Scan for the cell matching the given text and deliver its (X, Y) coordinate at center. 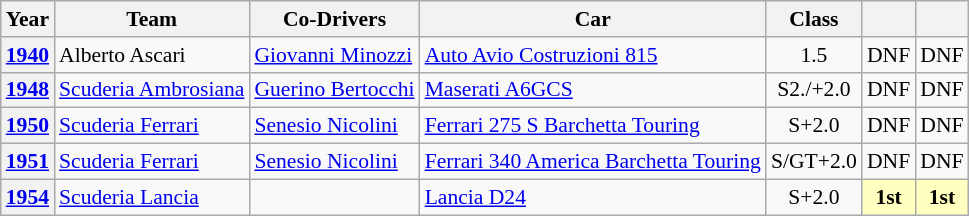
Class (814, 19)
Year (28, 19)
Lancia D24 (593, 197)
Car (593, 19)
1950 (28, 126)
Auto Avio Costruzioni 815 (593, 55)
1951 (28, 162)
S/GT+2.0 (814, 162)
S2./+2.0 (814, 90)
Co-Drivers (334, 19)
Guerino Bertocchi (334, 90)
1948 (28, 90)
Alberto Ascari (152, 55)
Giovanni Minozzi (334, 55)
Ferrari 275 S Barchetta Touring (593, 126)
Maserati A6GCS (593, 90)
Team (152, 19)
1940 (28, 55)
1954 (28, 197)
Scuderia Lancia (152, 197)
Ferrari 340 America Barchetta Touring (593, 162)
Scuderia Ambrosiana (152, 90)
1.5 (814, 55)
